Capture the cell that displays the provided text and extract its [x, y] central coordinate. 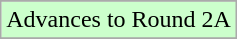
Advances to Round 2A [119, 20]
